Return (X, Y) of the center of cell containing provided text 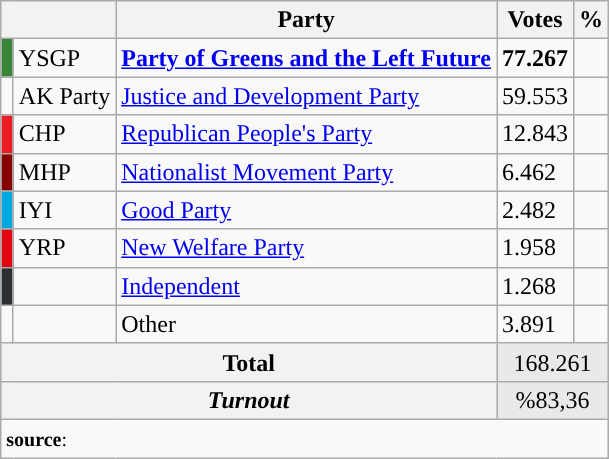
Nationalist Movement Party (306, 172)
Justice and Development Party (306, 96)
Other (306, 324)
New Welfare Party (306, 248)
Party (306, 20)
1.268 (534, 286)
MHP (64, 172)
1.958 (534, 248)
3.891 (534, 324)
%83,36 (552, 400)
AK Party (64, 96)
YRP (64, 248)
% (592, 20)
Votes (534, 20)
Total (249, 362)
Party of Greens and the Left Future (306, 58)
Independent (306, 286)
59.553 (534, 96)
Turnout (249, 400)
source: (305, 438)
Good Party (306, 210)
2.482 (534, 210)
6.462 (534, 172)
12.843 (534, 134)
Republican People's Party (306, 134)
168.261 (552, 362)
IYI (64, 210)
YSGP (64, 58)
CHP (64, 134)
77.267 (534, 58)
